Provide the [x, y] coordinate of the cell's center where the given text is located.  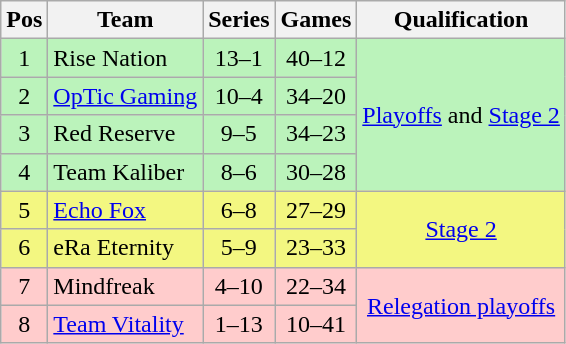
1–13 [239, 324]
Relegation playoffs [462, 305]
9–5 [239, 134]
4–10 [239, 286]
40–12 [316, 58]
6–8 [239, 210]
5–9 [239, 248]
Games [316, 20]
8–6 [239, 172]
8 [24, 324]
7 [24, 286]
Echo Fox [126, 210]
Rise Nation [126, 58]
34–20 [316, 96]
Team Kaliber [126, 172]
Pos [24, 20]
1 [24, 58]
Team [126, 20]
eRa Eternity [126, 248]
23–33 [316, 248]
Stage 2 [462, 229]
4 [24, 172]
5 [24, 210]
Series [239, 20]
27–29 [316, 210]
OpTic Gaming [126, 96]
13–1 [239, 58]
34–23 [316, 134]
10–41 [316, 324]
Mindfreak [126, 286]
10–4 [239, 96]
Team Vitality [126, 324]
Playoffs and Stage 2 [462, 115]
30–28 [316, 172]
3 [24, 134]
Qualification [462, 20]
Red Reserve [126, 134]
2 [24, 96]
6 [24, 248]
22–34 [316, 286]
